For the text-containing cell, return its midpoint in (x, y) coordinate format. 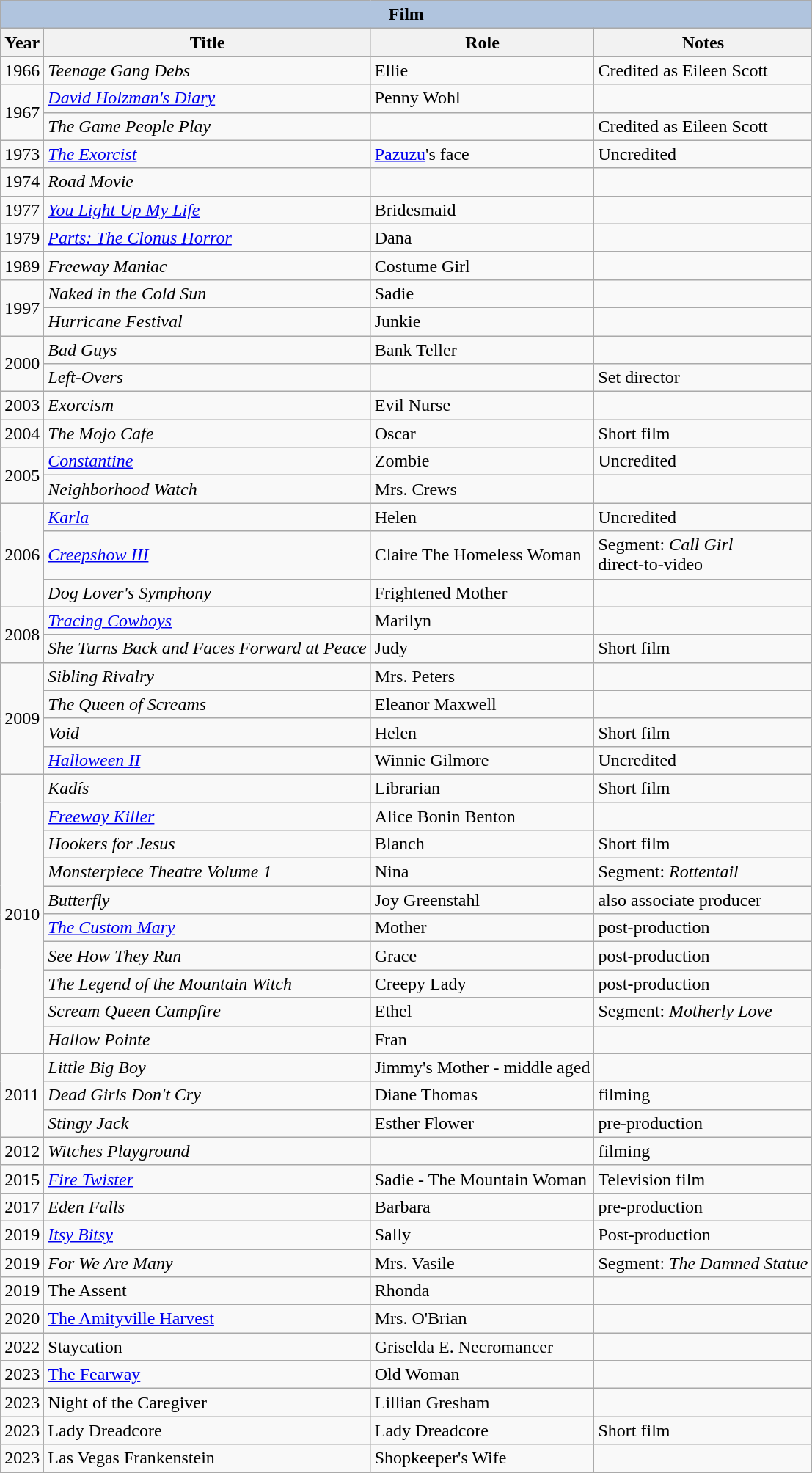
Hurricane Festival (207, 321)
2005 (22, 475)
The Assent (207, 1291)
also associate producer (703, 900)
2008 (22, 635)
Diane Thomas (483, 1095)
Constantine (207, 461)
She Turns Back and Faces Forward at Peace (207, 648)
Role (483, 43)
Little Big Boy (207, 1067)
Segment: Call Girldirect-to-video (703, 555)
Exorcism (207, 406)
Penny Wohl (483, 98)
1977 (22, 210)
Monsterpiece Theatre Volume 1 (207, 872)
2011 (22, 1095)
2015 (22, 1179)
2000 (22, 364)
Old Woman (483, 1375)
Left-Overs (207, 378)
Marilyn (483, 621)
Creepy Lady (483, 984)
2022 (22, 1347)
Sadie (483, 293)
Bridesmaid (483, 210)
2020 (22, 1319)
Segment: Motherly Love (703, 1012)
Tracing Cowboys (207, 621)
The Custom Mary (207, 928)
1979 (22, 238)
1997 (22, 307)
Sadie - The Mountain Woman (483, 1179)
Claire The Homeless Woman (483, 555)
Scream Queen Campfire (207, 1012)
Nina (483, 872)
Ellie (483, 70)
The Fearway (207, 1375)
Naked in the Cold Sun (207, 293)
2010 (22, 914)
Frightened Mother (483, 593)
Dana (483, 238)
Film (406, 15)
Mrs. O'Brian (483, 1319)
The Queen of Screams (207, 704)
Bad Guys (207, 350)
2009 (22, 718)
Griselda E. Necromancer (483, 1347)
Freeway Maniac (207, 266)
Title (207, 43)
Set director (703, 378)
Mrs. Crews (483, 489)
Segment: The Damned Statue (703, 1262)
2003 (22, 406)
Judy (483, 648)
2006 (22, 555)
The Mojo Cafe (207, 434)
Pazuzu's face (483, 154)
Sibling Rivalry (207, 676)
Costume Girl (483, 266)
Witches Playground (207, 1151)
Winnie Gilmore (483, 760)
Freeway Killer (207, 816)
Creepshow III (207, 555)
Television film (703, 1179)
Stingy Jack (207, 1123)
The Exorcist (207, 154)
Road Movie (207, 182)
Hallow Pointe (207, 1039)
Mrs. Vasile (483, 1262)
Dog Lover's Symphony (207, 593)
David Holzman's Diary (207, 98)
Night of the Caregiver (207, 1403)
Oscar (483, 434)
Mother (483, 928)
Evil Nurse (483, 406)
Neighborhood Watch (207, 489)
The Amityville Harvest (207, 1319)
Lillian Gresham (483, 1403)
Eden Falls (207, 1207)
The Legend of the Mountain Witch (207, 984)
1974 (22, 182)
2017 (22, 1207)
Blanch (483, 844)
Void (207, 732)
Zombie (483, 461)
Teenage Gang Debs (207, 70)
For We Are Many (207, 1262)
1973 (22, 154)
Segment: Rottentail (703, 872)
Year (22, 43)
Mrs. Peters (483, 676)
Librarian (483, 788)
1967 (22, 112)
Esther Flower (483, 1123)
Staycation (207, 1347)
Jimmy's Mother - middle aged (483, 1067)
Joy Greenstahl (483, 900)
Itsy Bitsy (207, 1235)
Shopkeeper's Wife (483, 1458)
Karla (207, 517)
Butterfly (207, 900)
You Light Up My Life (207, 210)
Las Vegas Frankenstein (207, 1458)
Rhonda (483, 1291)
Sally (483, 1235)
1989 (22, 266)
Ethel (483, 1012)
Eleanor Maxwell (483, 704)
Parts: The Clonus Horror (207, 238)
Fran (483, 1039)
1966 (22, 70)
The Game People Play (207, 126)
2004 (22, 434)
Junkie (483, 321)
Hookers for Jesus (207, 844)
Barbara (483, 1207)
Bank Teller (483, 350)
Kadís (207, 788)
Post-production (703, 1235)
Fire Twister (207, 1179)
2012 (22, 1151)
See How They Run (207, 956)
Notes (703, 43)
Dead Girls Don't Cry (207, 1095)
Grace (483, 956)
Halloween II (207, 760)
Alice Bonin Benton (483, 816)
